Return the [x, y] coordinate for the center point of the cell that contains the specified text.  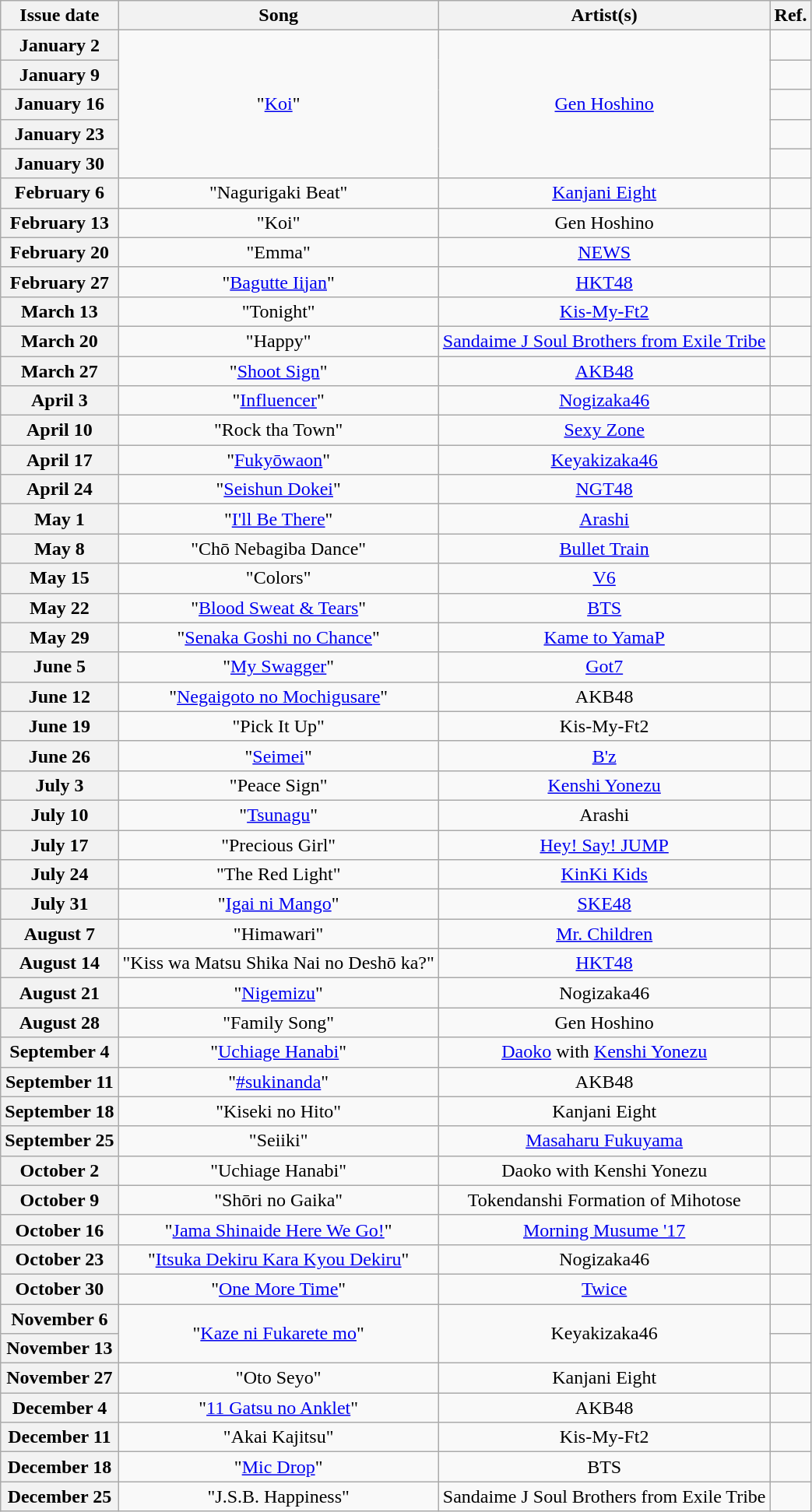
June 5 [59, 667]
October 16 [59, 1230]
"Akai Kajitsu" [279, 1437]
July 10 [59, 815]
April 17 [59, 460]
"Jama Shinaide Here We Go!" [279, 1230]
November 27 [59, 1378]
May 29 [59, 637]
January 9 [59, 75]
July 17 [59, 844]
July 31 [59, 904]
"11 Gatsu no Anklet" [279, 1408]
November 6 [59, 1319]
May 8 [59, 549]
"Himawari" [279, 934]
"Nagurigaki Beat" [279, 193]
"Kaze ni Fukarete mo" [279, 1334]
Song [279, 16]
Masaharu Fukuyama [604, 1141]
NGT48 [604, 489]
October 23 [59, 1259]
September 11 [59, 1082]
"Bagutte Iijan" [279, 282]
March 27 [59, 371]
September 18 [59, 1111]
"Nigemizu" [279, 993]
V6 [604, 578]
October 30 [59, 1289]
June 26 [59, 756]
December 18 [59, 1467]
"Emma" [279, 252]
"Oto Seyo" [279, 1378]
January 23 [59, 134]
December 4 [59, 1408]
Tokendanshi Formation of Mihotose [604, 1200]
August 21 [59, 993]
February 6 [59, 193]
Got7 [604, 667]
"J.S.B. Happiness" [279, 1496]
Ref. [791, 16]
"Seiiki" [279, 1141]
KinKi Kids [604, 875]
"Igai ni Mango" [279, 904]
"Shoot Sign" [279, 371]
February 20 [59, 252]
Sexy Zone [604, 430]
B'z [604, 756]
Issue date [59, 16]
Kame to YamaP [604, 637]
January 30 [59, 163]
April 10 [59, 430]
November 13 [59, 1349]
"#sukinanda" [279, 1082]
January 16 [59, 104]
"Fukyōwaon" [279, 460]
December 11 [59, 1437]
"Chō Nebagiba Dance" [279, 549]
February 27 [59, 282]
"Mic Drop" [279, 1467]
September 4 [59, 1052]
"Kiseki no Hito" [279, 1111]
May 15 [59, 578]
"Tsunagu" [279, 815]
Mr. Children [604, 934]
May 1 [59, 519]
"Senaka Goshi no Chance" [279, 637]
SKE48 [604, 904]
"Happy" [279, 341]
"Colors" [279, 578]
August 28 [59, 1023]
"I'll Be There" [279, 519]
Artist(s) [604, 16]
April 24 [59, 489]
"The Red Light" [279, 875]
"Precious Girl" [279, 844]
April 3 [59, 401]
Hey! Say! JUMP [604, 844]
"Influencer" [279, 401]
"Itsuka Dekiru Kara Kyou Dekiru" [279, 1259]
March 20 [59, 341]
"Tonight" [279, 311]
"Negaigoto no Mochigusare" [279, 696]
"Rock tha Town" [279, 430]
"Pick It Up" [279, 726]
October 9 [59, 1200]
Kenshi Yonezu [604, 785]
February 13 [59, 223]
Twice [604, 1289]
June 12 [59, 696]
September 25 [59, 1141]
June 19 [59, 726]
July 24 [59, 875]
July 3 [59, 785]
December 25 [59, 1496]
Bullet Train [604, 549]
March 13 [59, 311]
"Blood Sweat & Tears" [279, 608]
"Kiss wa Matsu Shika Nai no Deshō ka?" [279, 963]
October 2 [59, 1170]
"One More Time" [279, 1289]
January 2 [59, 45]
Morning Musume '17 [604, 1230]
May 22 [59, 608]
"Seishun Dokei" [279, 489]
"Family Song" [279, 1023]
August 14 [59, 963]
"Peace Sign" [279, 785]
"Seimei" [279, 756]
August 7 [59, 934]
NEWS [604, 252]
"My Swagger" [279, 667]
"Shōri no Gaika" [279, 1200]
